Find where the given text appears and provide that cell's center as [x, y] coordinate. 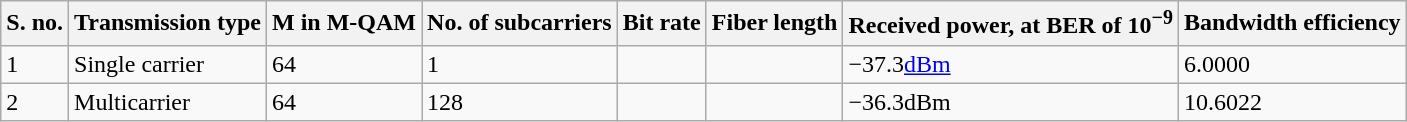
M in M-QAM [344, 24]
6.0000 [1292, 64]
−36.3dBm [1011, 102]
Bandwidth efficiency [1292, 24]
No. of subcarriers [520, 24]
10.6022 [1292, 102]
Single carrier [168, 64]
S. no. [35, 24]
Received power, at BER of 10−9 [1011, 24]
Bit rate [662, 24]
Fiber length [774, 24]
Transmission type [168, 24]
Multicarrier [168, 102]
−37.3dBm [1011, 64]
2 [35, 102]
128 [520, 102]
